Detect which cell encompasses the target text, then output its [x, y] center coordinate. 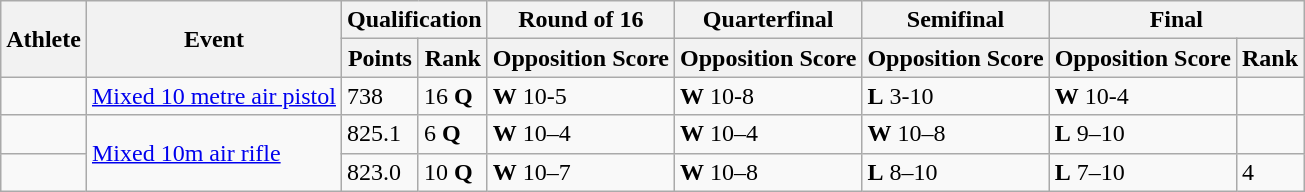
W 10-5 [580, 96]
Athlete [44, 39]
W 10–7 [580, 172]
6 Q [452, 134]
W 10-4 [1142, 96]
Quarterfinal [768, 20]
Points [380, 58]
Semifinal [956, 20]
738 [380, 96]
Mixed 10 metre air pistol [214, 96]
4 [1270, 172]
L 9–10 [1142, 134]
16 Q [452, 96]
10 Q [452, 172]
Round of 16 [580, 20]
825.1 [380, 134]
Final [1176, 20]
Event [214, 39]
Qualification [414, 20]
L 8–10 [956, 172]
Mixed 10m air rifle [214, 153]
W 10-8 [768, 96]
823.0 [380, 172]
L 3-10 [956, 96]
L 7–10 [1142, 172]
